From the cell containing the given text, extract its center point as [X, Y] coordinate. 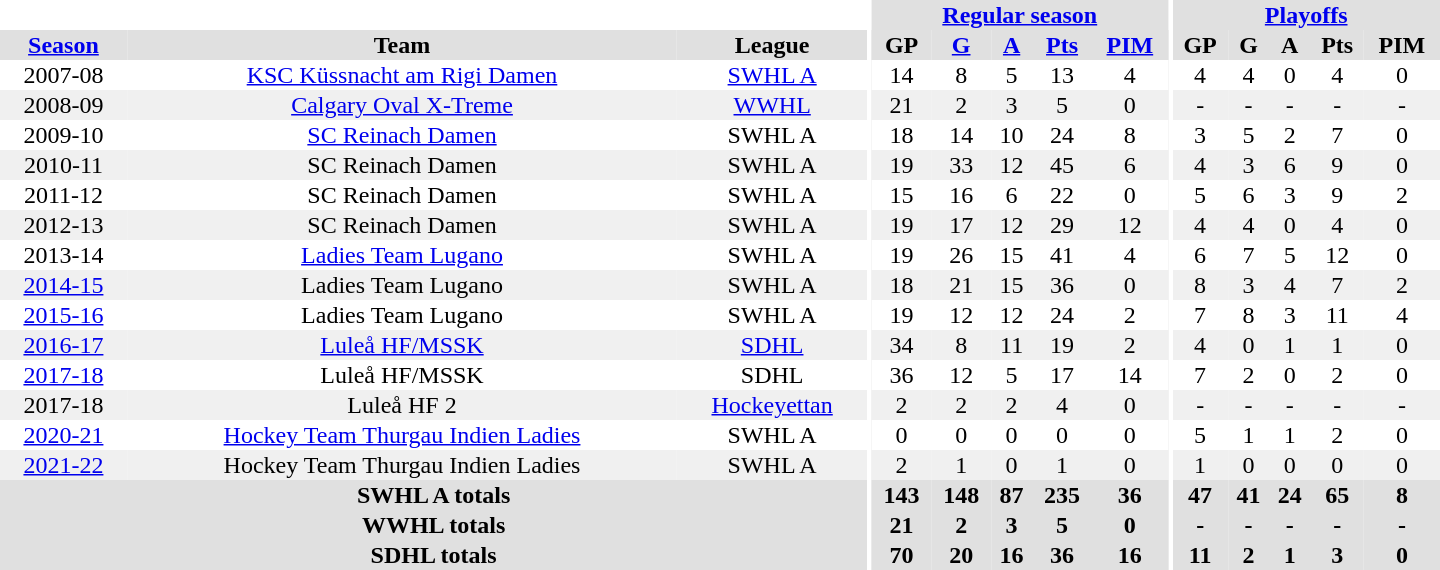
13 [1062, 75]
2011-12 [64, 195]
235 [1062, 495]
Playoffs [1306, 15]
20 [961, 555]
2012-13 [64, 225]
KSC Küssnacht am Rigi Damen [402, 75]
2013-14 [64, 255]
2008-09 [64, 105]
Hockeyettan [772, 405]
29 [1062, 225]
70 [902, 555]
Season [64, 45]
2014-15 [64, 285]
Luleå HF 2 [402, 405]
65 [1336, 495]
WWHL [772, 105]
Regular season [1020, 15]
2020-21 [64, 435]
2016-17 [64, 345]
2021-22 [64, 465]
2015-16 [64, 315]
League [772, 45]
148 [961, 495]
Calgary Oval X-Treme [402, 105]
2010-11 [64, 165]
87 [1012, 495]
47 [1200, 495]
143 [902, 495]
SWHL A totals [434, 495]
22 [1062, 195]
WWHL totals [434, 525]
33 [961, 165]
34 [902, 345]
26 [961, 255]
2009-10 [64, 135]
2007-08 [64, 75]
Team [402, 45]
SDHL totals [434, 555]
45 [1062, 165]
10 [1012, 135]
